Pinpoint the cell where the given text exists, returning its [x, y] midpoint coordinate. 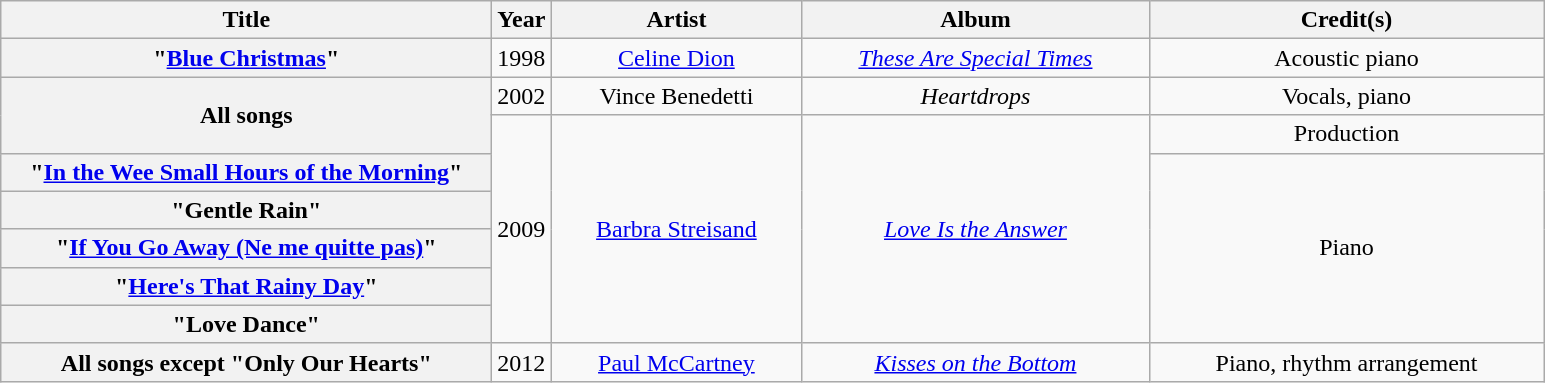
Piano, rhythm arrangement [1346, 362]
Vince Benedetti [676, 96]
Title [246, 20]
Kisses on the Bottom [976, 362]
1998 [522, 58]
"If You Go Away (Ne me quitte pas)" [246, 248]
"Love Dance" [246, 324]
"In the Wee Small Hours of the Morning" [246, 172]
Piano [1346, 248]
Credit(s) [1346, 20]
Vocals, piano [1346, 96]
Acoustic piano [1346, 58]
Production [1346, 134]
"Blue Christmas" [246, 58]
All songs except "Only Our Hearts" [246, 362]
Artist [676, 20]
Heartdrops [976, 96]
Barbra Streisand [676, 229]
2009 [522, 229]
Celine Dion [676, 58]
Paul McCartney [676, 362]
2002 [522, 96]
"Gentle Rain" [246, 210]
Album [976, 20]
"Here's That Rainy Day" [246, 286]
Love Is the Answer [976, 229]
All songs [246, 115]
2012 [522, 362]
Year [522, 20]
These Are Special Times [976, 58]
